Identify which cell holds the provided text, then report its [x, y] central coordinate. 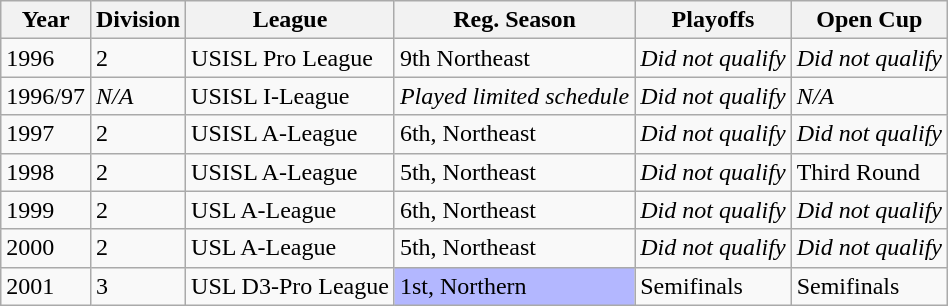
USISL Pro League [290, 58]
2001 [46, 286]
1996 [46, 58]
1996/97 [46, 96]
9th Northeast [514, 58]
2000 [46, 248]
1999 [46, 210]
1997 [46, 134]
Division [138, 20]
Playoffs [713, 20]
Year [46, 20]
League [290, 20]
USL D3-Pro League [290, 286]
Reg. Season [514, 20]
Played limited schedule [514, 96]
3 [138, 286]
1st, Northern [514, 286]
Open Cup [869, 20]
1998 [46, 172]
Third Round [869, 172]
USISL I-League [290, 96]
